Capture the cell that displays the provided text and extract its [X, Y] central coordinate. 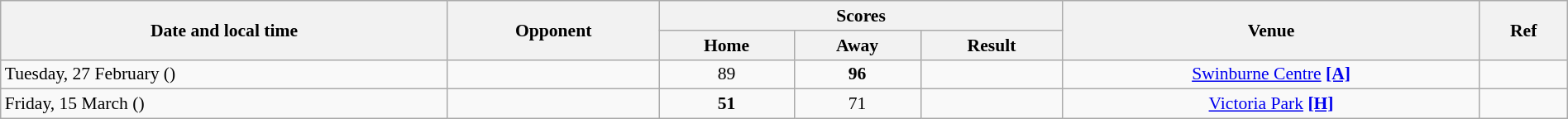
Away [857, 45]
Result [992, 45]
Ref [1523, 30]
89 [726, 74]
71 [857, 104]
Scores [861, 16]
Home [726, 45]
Tuesday, 27 February () [225, 74]
Friday, 15 March () [225, 104]
Swinburne Centre [A] [1271, 74]
Victoria Park [H] [1271, 104]
51 [726, 104]
Venue [1271, 30]
Opponent [553, 30]
Date and local time [225, 30]
96 [857, 74]
